Detect which cell encompasses the target text, then output its [x, y] center coordinate. 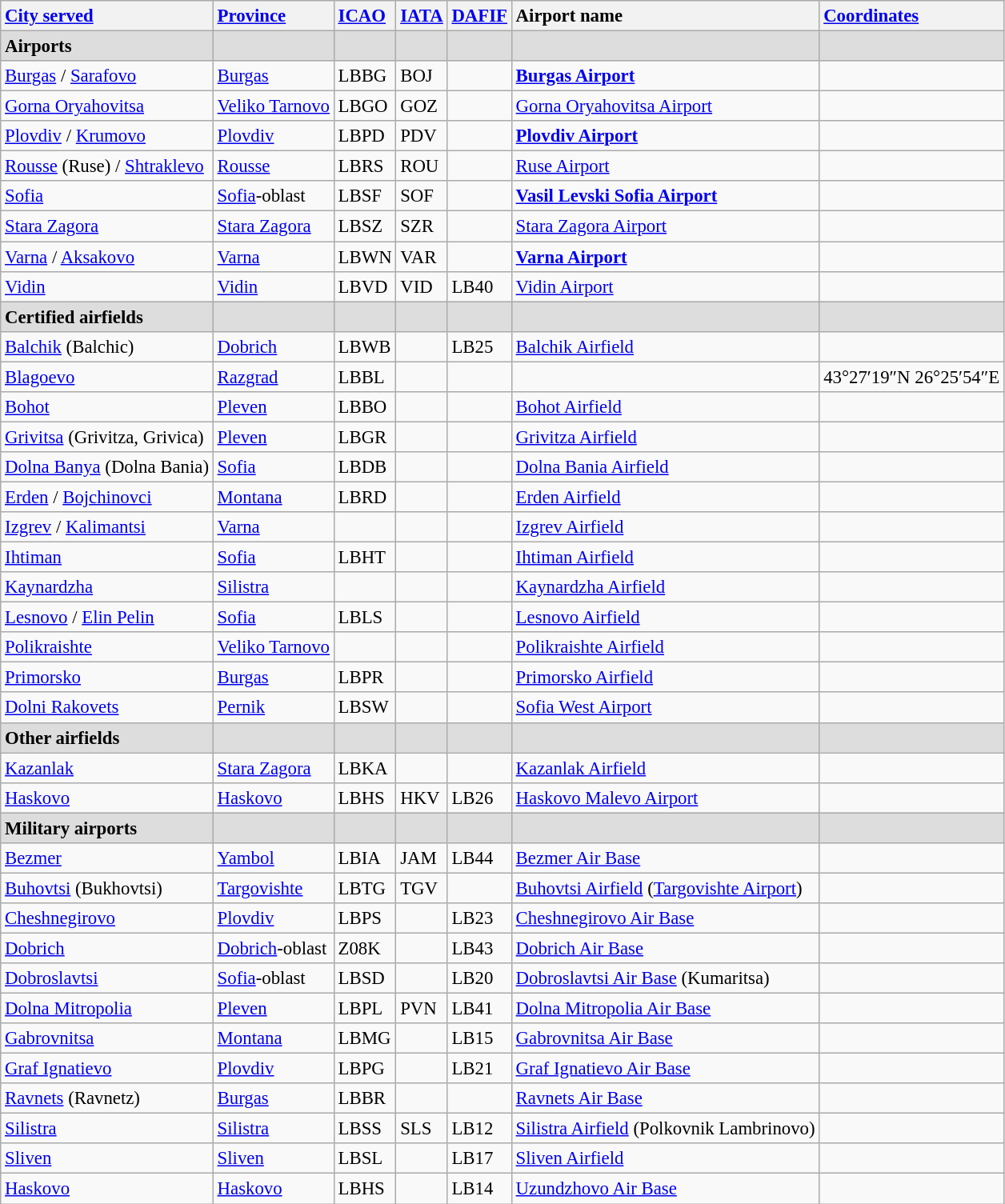
43°27′19″N 26°25′54″E [912, 377]
Other airfields [107, 738]
SZR [422, 226]
LB43 [479, 948]
Burgas / Sarafovo [107, 76]
Polikraishte [107, 647]
Kaynardzha [107, 587]
Lesnovo / Elin Pelin [107, 618]
HKV [422, 798]
GOZ [422, 106]
LBMG [365, 1038]
LBSL [365, 1159]
Sliven Airfield [666, 1159]
Rousse [274, 166]
Polikraishte Airfield [666, 647]
LBBL [365, 377]
BOJ [422, 76]
Vidin Airport [666, 286]
LBPG [365, 1069]
LB17 [479, 1159]
LB21 [479, 1069]
Varna / Aksakovo [107, 257]
Province [274, 16]
Dolna Banya (Dolna Bania) [107, 467]
Military airports [107, 828]
LBSF [365, 196]
Blagoevo [107, 377]
LBHT [365, 558]
Dobroslavtsi [107, 978]
LBSS [365, 1129]
Ihtiman Airfield [666, 558]
Gabrovnitsa [107, 1038]
Bohot [107, 407]
Vasil Levski Sofia Airport [666, 196]
LBGO [365, 106]
Dobrich Air Base [666, 948]
LBTG [365, 888]
Silistra Airfield (Polkovnik Lambrinovo) [666, 1129]
TGV [422, 888]
LBWN [365, 257]
LB23 [479, 918]
Erden Airfield [666, 497]
LBBG [365, 76]
LBLS [365, 618]
LB12 [479, 1129]
Buhovtsi Airfield (Targovishte Airport) [666, 888]
PDV [422, 136]
LBPL [365, 1009]
Coordinates [912, 16]
LBBR [365, 1098]
DAFIF [479, 16]
Dobrich-oblast [274, 948]
LB15 [479, 1038]
LBKA [365, 768]
Izgrev / Kalimantsi [107, 527]
Haskovo Malevo Airport [666, 798]
IATA [422, 16]
LB14 [479, 1189]
Certified airfields [107, 317]
LB25 [479, 346]
Airports [107, 46]
Kazanlak [107, 768]
Kazanlak Airfield [666, 768]
Razgrad [274, 377]
Izgrev Airfield [666, 527]
LBGR [365, 437]
Dolni Rakovets [107, 708]
SOF [422, 196]
Erden / Bojchinovci [107, 497]
Graf Ignatievo Air Base [666, 1069]
Dolna Mitropolia Air Base [666, 1009]
Dolna Mitropolia [107, 1009]
LB44 [479, 858]
Gorna Oryahovitsa Airport [666, 106]
Ravnets (Ravnetz) [107, 1098]
Primorsko [107, 678]
Varna Airport [666, 257]
LBSW [365, 708]
LBWB [365, 346]
Plovdiv Airport [666, 136]
Bezmer [107, 858]
VAR [422, 257]
Stara Zagora Airport [666, 226]
LBSZ [365, 226]
LB41 [479, 1009]
ICAO [365, 16]
Primorsko Airfield [666, 678]
Z08K [365, 948]
Targovishte [274, 888]
LBPS [365, 918]
Rousse (Ruse) / Shtraklevo [107, 166]
Lesnovo Airfield [666, 618]
LBBO [365, 407]
Uzundzhovo Air Base [666, 1189]
Pernik [274, 708]
Ruse Airport [666, 166]
Burgas Airport [666, 76]
Yambol [274, 858]
Ravnets Air Base [666, 1098]
LBSD [365, 978]
City served [107, 16]
Gabrovnitsa Air Base [666, 1038]
Graf Ignatievo [107, 1069]
Kaynardzha Airfield [666, 587]
Sofia West Airport [666, 708]
LBRD [365, 497]
LBPD [365, 136]
Balchik Airfield [666, 346]
Gorna Oryahovitsa [107, 106]
Cheshnegirovo Air Base [666, 918]
PVN [422, 1009]
SLS [422, 1129]
Bohot Airfield [666, 407]
LB20 [479, 978]
LB26 [479, 798]
Buhovtsi (Bukhovtsi) [107, 888]
Balchik (Balchic) [107, 346]
LBDB [365, 467]
LBPR [365, 678]
Plovdiv / Krumovo [107, 136]
LBRS [365, 166]
ROU [422, 166]
Cheshnegirovo [107, 918]
LBVD [365, 286]
Dolna Bania Airfield [666, 467]
LB40 [479, 286]
Bezmer Air Base [666, 858]
VID [422, 286]
Airport name [666, 16]
Grivitza Airfield [666, 437]
Ihtiman [107, 558]
JAM [422, 858]
Dobroslavtsi Air Base (Kumaritsa) [666, 978]
LBIA [365, 858]
Grivitsa (Grivitza, Grivica) [107, 437]
